Output the [x, y] coordinate of the center of the cell containing the given text.  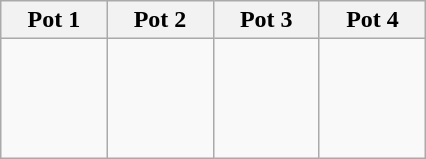
Pot 4 [372, 20]
Pot 3 [266, 20]
Pot 2 [160, 20]
Pot 1 [54, 20]
